Identify which cell holds the provided text, then report its [x, y] central coordinate. 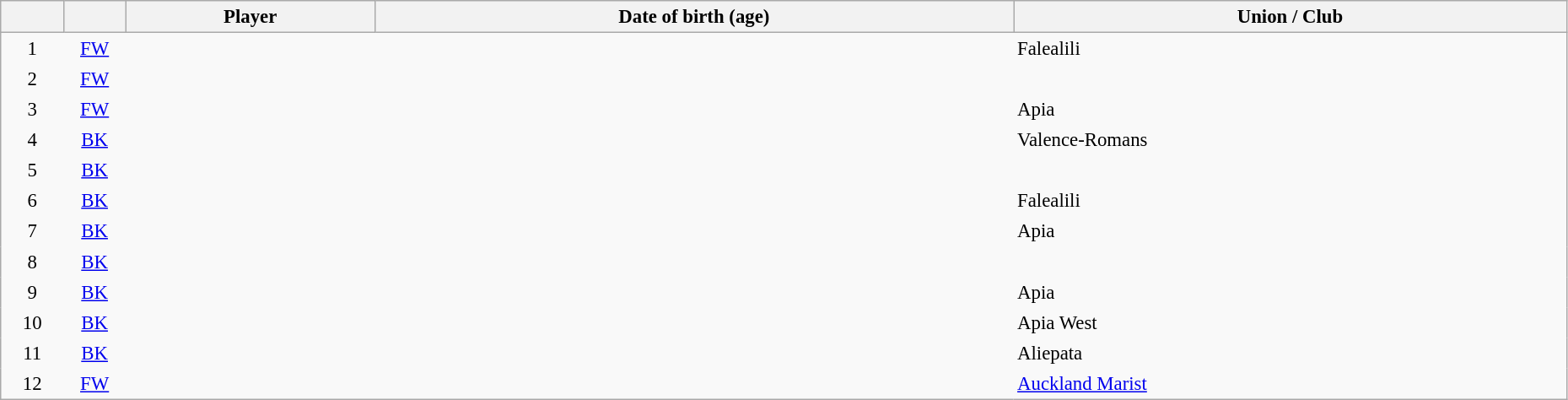
Valence-Romans [1291, 140]
4 [32, 140]
3 [32, 109]
Date of birth (age) [693, 17]
8 [32, 262]
Aliepata [1291, 353]
1 [32, 49]
10 [32, 322]
6 [32, 201]
Apia West [1291, 322]
5 [32, 170]
Auckland Marist [1291, 383]
12 [32, 383]
Union / Club [1291, 17]
2 [32, 78]
Player [250, 17]
7 [32, 231]
9 [32, 292]
11 [32, 353]
